Extract the [x, y] coordinate from the center of the cell holding the provided text.  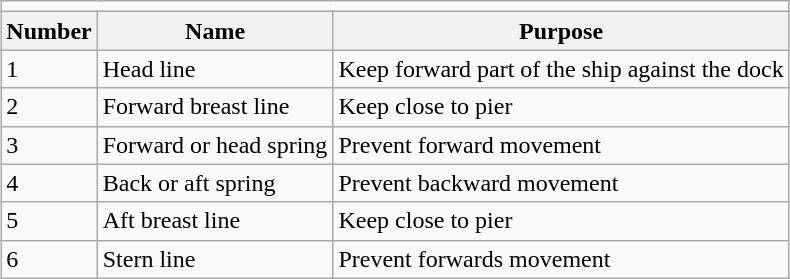
1 [49, 69]
Name [215, 31]
Back or aft spring [215, 183]
Head line [215, 69]
Purpose [561, 31]
Number [49, 31]
Stern line [215, 259]
3 [49, 145]
Prevent backward movement [561, 183]
Keep forward part of the ship against the dock [561, 69]
5 [49, 221]
Aft breast line [215, 221]
Prevent forwards movement [561, 259]
Prevent forward movement [561, 145]
6 [49, 259]
Forward breast line [215, 107]
4 [49, 183]
2 [49, 107]
Forward or head spring [215, 145]
